Scan for the cell matching the given text and deliver its (X, Y) coordinate at center. 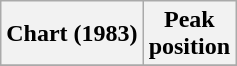
Chart (1983) (72, 34)
Peakposition (189, 34)
